Search for the cell housing the specified text and yield its [x, y] center coordinate. 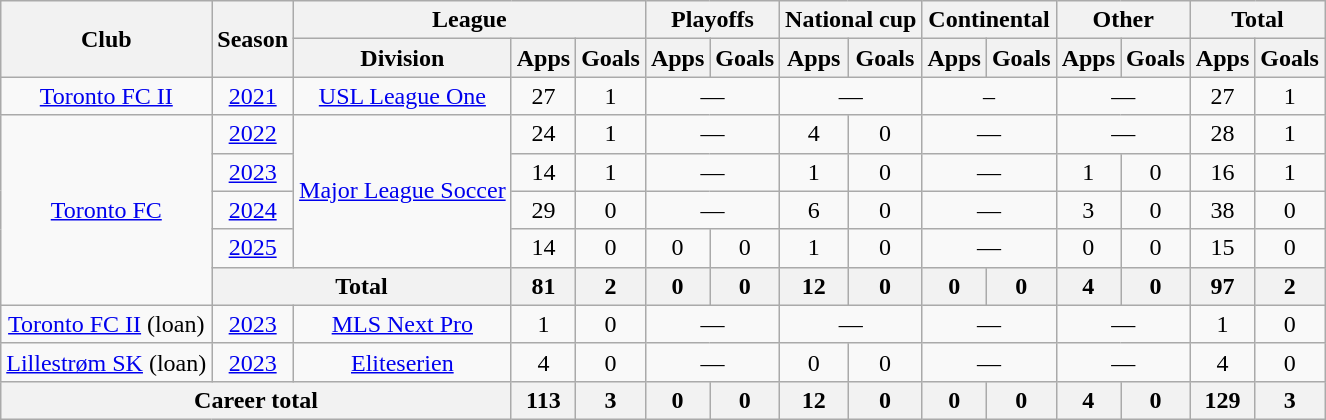
Club [106, 39]
Career total [256, 400]
16 [1222, 172]
Toronto FC II (loan) [106, 324]
15 [1222, 248]
Season [253, 39]
Eliteserien [403, 362]
Division [403, 58]
97 [1222, 286]
2021 [253, 96]
6 [814, 210]
Other [1123, 20]
– [989, 96]
38 [1222, 210]
Continental [989, 20]
2024 [253, 210]
2022 [253, 134]
MLS Next Pro [403, 324]
Toronto FC [106, 210]
2025 [253, 248]
28 [1222, 134]
Playoffs [712, 20]
USL League One [403, 96]
Toronto FC II [106, 96]
League [470, 20]
Major League Soccer [403, 191]
81 [543, 286]
24 [543, 134]
113 [543, 400]
129 [1222, 400]
National cup [851, 20]
Lillestrøm SK (loan) [106, 362]
29 [543, 210]
